Determine the (X, Y) coordinate at the center of the cell enclosing the given text.  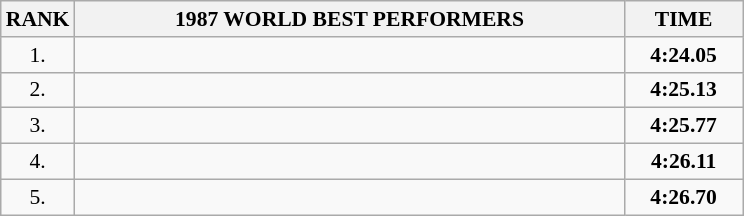
1987 WORLD BEST PERFORMERS (349, 19)
3. (38, 126)
5. (38, 197)
4. (38, 162)
1. (38, 55)
4:26.11 (684, 162)
TIME (684, 19)
4:24.05 (684, 55)
4:25.77 (684, 126)
2. (38, 90)
4:25.13 (684, 90)
4:26.70 (684, 197)
RANK (38, 19)
